Detect which cell encompasses the target text, then output its (x, y) center coordinate. 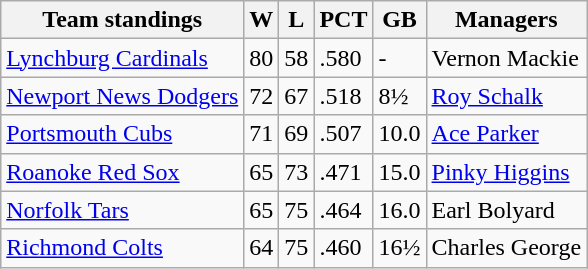
73 (296, 172)
Richmond Colts (122, 248)
16.0 (400, 210)
.460 (344, 248)
Roy Schalk (506, 96)
Managers (506, 20)
.580 (344, 58)
Team standings (122, 20)
16½ (400, 248)
Vernon Mackie (506, 58)
Lynchburg Cardinals (122, 58)
Norfolk Tars (122, 210)
58 (296, 58)
Newport News Dodgers (122, 96)
Earl Bolyard (506, 210)
Pinky Higgins (506, 172)
15.0 (400, 172)
L (296, 20)
Charles George (506, 248)
Ace Parker (506, 134)
80 (262, 58)
.518 (344, 96)
64 (262, 248)
W (262, 20)
69 (296, 134)
.507 (344, 134)
- (400, 58)
10.0 (400, 134)
72 (262, 96)
.471 (344, 172)
Portsmouth Cubs (122, 134)
GB (400, 20)
PCT (344, 20)
Roanoke Red Sox (122, 172)
71 (262, 134)
67 (296, 96)
.464 (344, 210)
8½ (400, 96)
